Extract the [X, Y] coordinate from the center of the cell holding the provided text.  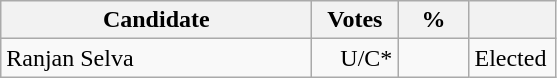
Ranjan Selva [156, 58]
Votes [355, 20]
U/C* [355, 58]
% [434, 20]
Elected [512, 58]
Candidate [156, 20]
